Search for the cell housing the specified text and yield its [X, Y] center coordinate. 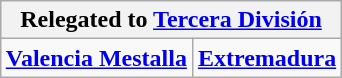
Extremadura [266, 58]
Relegated to Tercera División [170, 20]
Valencia Mestalla [96, 58]
